Detect which cell encompasses the target text, then output its [X, Y] center coordinate. 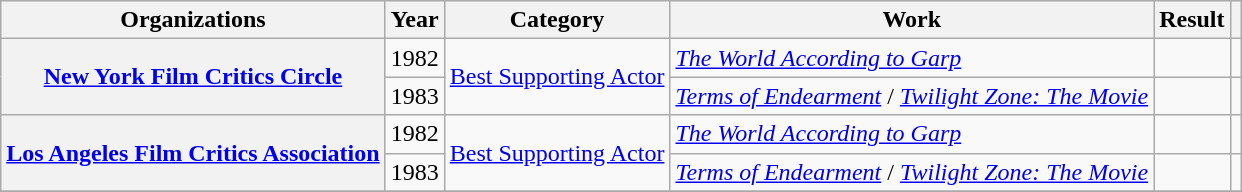
Category [557, 20]
Los Angeles Film Critics Association [193, 153]
New York Film Critics Circle [193, 77]
Organizations [193, 20]
Result [1192, 20]
Work [912, 20]
Year [414, 20]
